Locate the cell with the specified text and output its (x, y) center coordinate. 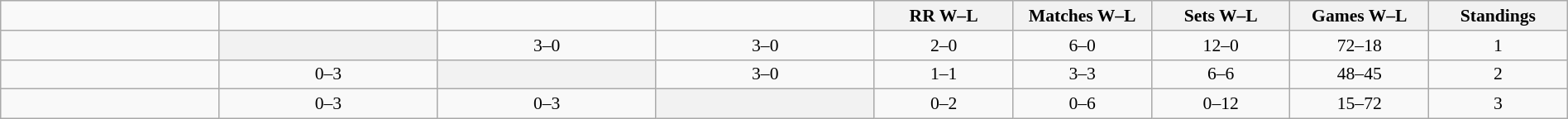
6–6 (1221, 74)
3 (1499, 104)
2–0 (944, 45)
15–72 (1360, 104)
Games W–L (1360, 16)
RR W–L (944, 16)
2 (1499, 74)
0–12 (1221, 104)
0–6 (1083, 104)
3–3 (1083, 74)
0–2 (944, 104)
Sets W–L (1221, 16)
1 (1499, 45)
12–0 (1221, 45)
6–0 (1083, 45)
1–1 (944, 74)
Standings (1499, 16)
Matches W–L (1083, 16)
48–45 (1360, 74)
72–18 (1360, 45)
